From the cell containing the given text, extract its center point as [X, Y] coordinate. 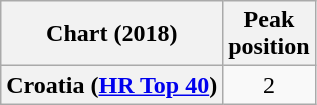
2 [269, 85]
Croatia (HR Top 40) [112, 85]
Chart (2018) [112, 34]
Peakposition [269, 34]
